Extract the [x, y] coordinate from the center of the cell holding the provided text.  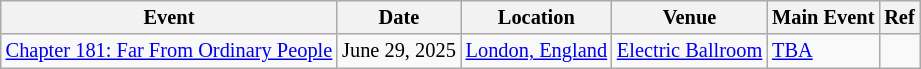
Chapter 181: Far From Ordinary People [169, 51]
Ref [899, 17]
June 29, 2025 [399, 51]
Location [536, 17]
Electric Ballroom [690, 51]
TBA [823, 51]
Venue [690, 17]
Date [399, 17]
London, England [536, 51]
Main Event [823, 17]
Event [169, 17]
